Determine the (x, y) coordinate at the center of the cell enclosing the given text.  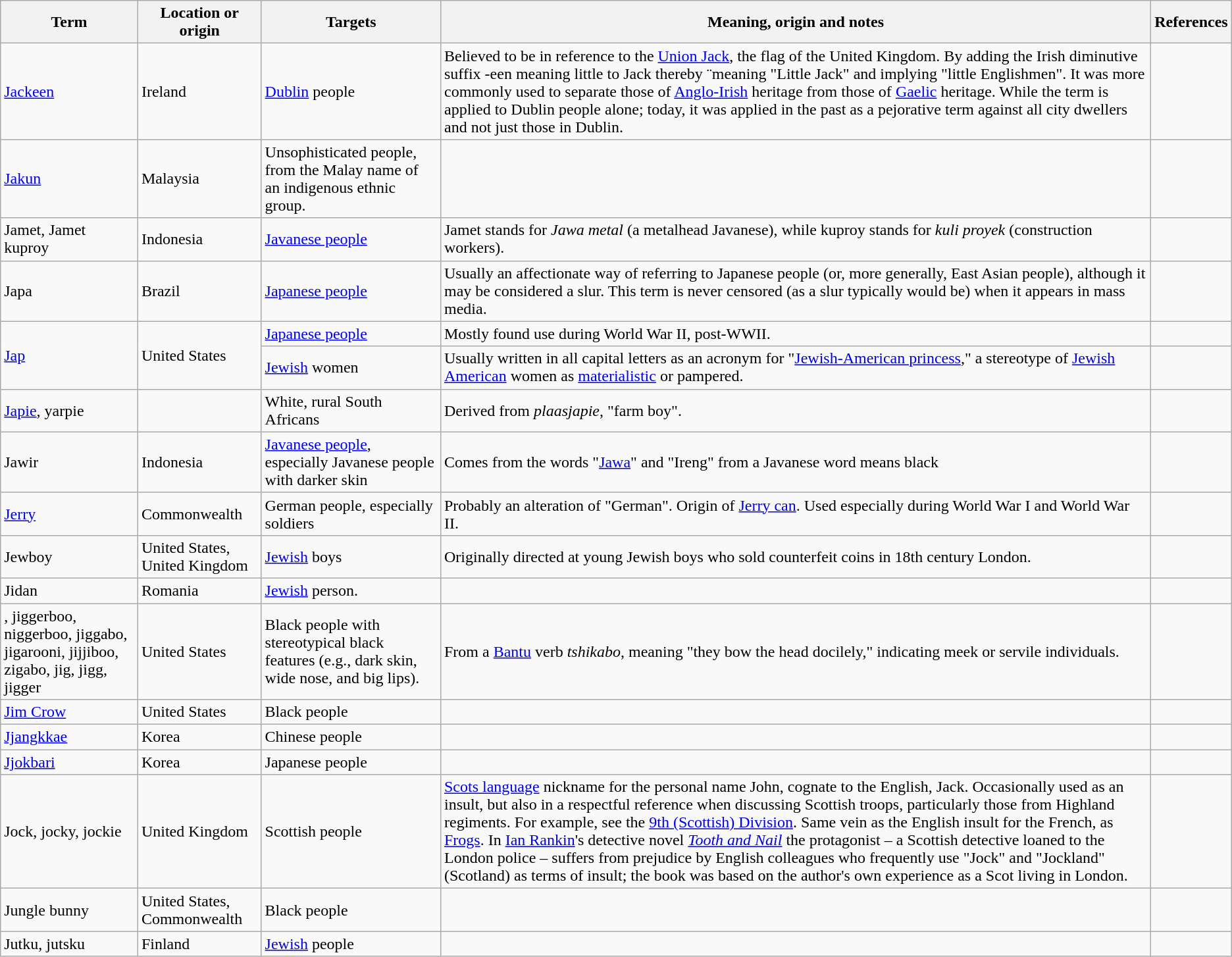
Jewish women (351, 367)
From a Bantu verb tshikabo, meaning "they bow the head docilely," indicating meek or servile individuals. (795, 651)
Targets (351, 22)
Jakun (70, 179)
Japa (70, 291)
Jungle bunny (70, 910)
United States, Commonwealth (199, 910)
Malaysia (199, 179)
Jamet, Jamet kuproy (70, 240)
White, rural South Africans (351, 411)
Jewish people (351, 944)
Dublin people (351, 91)
Jewish boys (351, 557)
, jiggerboo, niggerboo, jiggabo, jigarooni, jijjiboo, zigabo, jig, jigg, jigger (70, 651)
Term (70, 22)
Location or origin (199, 22)
United Kingdom (199, 832)
Japie, yarpie (70, 411)
Derived from plaasjapie, "farm boy". (795, 411)
Scottish people (351, 832)
Jidan (70, 590)
Black people with stereotypical black features (e.g., dark skin, wide nose, and big lips). (351, 651)
Meaning, origin and notes (795, 22)
Jamet stands for Jawa metal (a metalhead Javanese), while kuproy stands for kuli proyek (construction workers). (795, 240)
Jewish person. (351, 590)
United States, United Kingdom (199, 557)
Jjangkkae (70, 737)
Romania (199, 590)
Javanese people (351, 240)
Jackeen (70, 91)
Jewboy (70, 557)
Jerry (70, 513)
Javanese people, especially Javanese people with darker skin (351, 462)
Mostly found use during World War II, post-WWII. (795, 334)
Jjokbari (70, 762)
References (1191, 22)
Jutku, jutsku (70, 944)
Commonwealth (199, 513)
Probably an alteration of "German". Origin of Jerry can. Used especially during World War I and World War II. (795, 513)
Originally directed at young Jewish boys who sold counterfeit coins in 18th century London. (795, 557)
Jock, jocky, jockie (70, 832)
Unsophisticated people, from the Malay name of an indigenous ethnic group. (351, 179)
Chinese people (351, 737)
Finland (199, 944)
Jawir (70, 462)
Brazil (199, 291)
German people, especially soldiers (351, 513)
Jap (70, 355)
Comes from the words "Jawa" and "Ireng" from a Javanese word means black (795, 462)
Jim Crow (70, 712)
Ireland (199, 91)
